Scan for the cell matching the given text and deliver its [X, Y] coordinate at center. 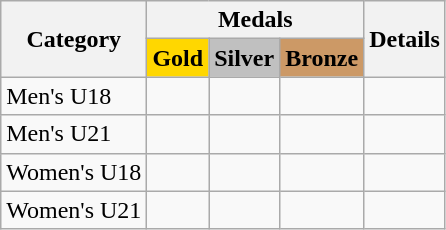
Category [74, 39]
Women's U18 [74, 172]
Details [405, 39]
Gold [178, 58]
Men's U18 [74, 96]
Silver [244, 58]
Medals [256, 20]
Women's U21 [74, 210]
Bronze [322, 58]
Men's U21 [74, 134]
